Pinpoint the cell where the given text exists, returning its (x, y) midpoint coordinate. 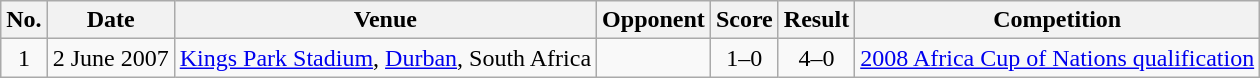
Venue (385, 20)
1–0 (744, 58)
Result (816, 20)
4–0 (816, 58)
Opponent (654, 20)
Date (110, 20)
2008 Africa Cup of Nations qualification (1058, 58)
Competition (1058, 20)
Score (744, 20)
2 June 2007 (110, 58)
Kings Park Stadium, Durban, South Africa (385, 58)
No. (24, 20)
1 (24, 58)
